Output the [X, Y] coordinate of the center of the cell containing the given text.  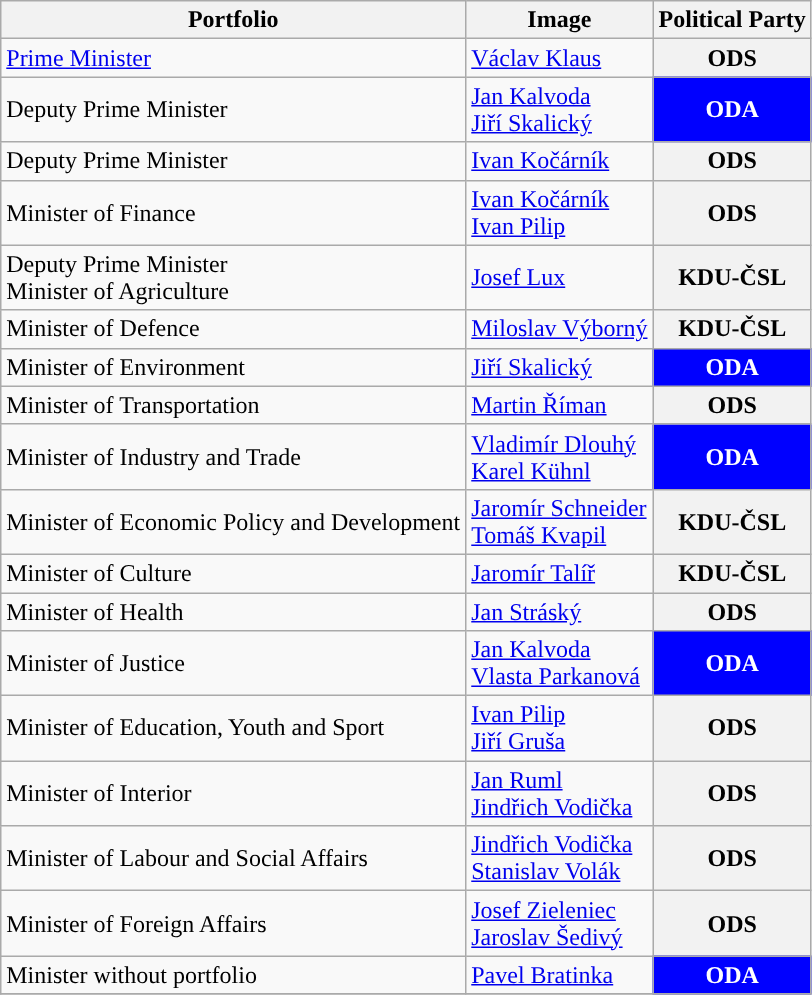
Political Party [732, 20]
Ivan KočárníkIvan Pilip [560, 212]
Minister of Defence [234, 329]
Minister of Foreign Affairs [234, 924]
Jan KalvodaJiří Skalický [560, 110]
Minister of Economic Policy and Development [234, 522]
Image [560, 20]
Pavel Bratinka [560, 975]
Jan RumlJindřich Vodička [560, 794]
Josef Lux [560, 278]
Minister of Culture [234, 573]
Minister of Health [234, 611]
Miloslav Výborný [560, 329]
Minister of Transportation [234, 405]
Jaromír SchneiderTomáš Kvapil [560, 522]
Minister without portfolio [234, 975]
Minister of Interior [234, 794]
Josef ZieleniecJaroslav Šedivý [560, 924]
Martin Říman [560, 405]
Portfolio [234, 20]
Minister of Justice [234, 664]
Deputy Prime Minister Minister of Agriculture [234, 278]
Minister of Industry and Trade [234, 456]
Minister of Finance [234, 212]
Jiří Skalický [560, 367]
Prime Minister [234, 58]
Jan KalvodaVlasta Parkanová [560, 664]
Václav Klaus [560, 58]
Minister of Labour and Social Affairs [234, 858]
Jindřich VodičkaStanislav Volák [560, 858]
Vladimír DlouhýKarel Kühnl [560, 456]
Ivan PilipJiří Gruša [560, 728]
Ivan Kočárník [560, 161]
Minister of Environment [234, 367]
Minister of Education, Youth and Sport [234, 728]
Jan Stráský [560, 611]
Jaromír Talíř [560, 573]
